Search for the cell housing the specified text and yield its [X, Y] center coordinate. 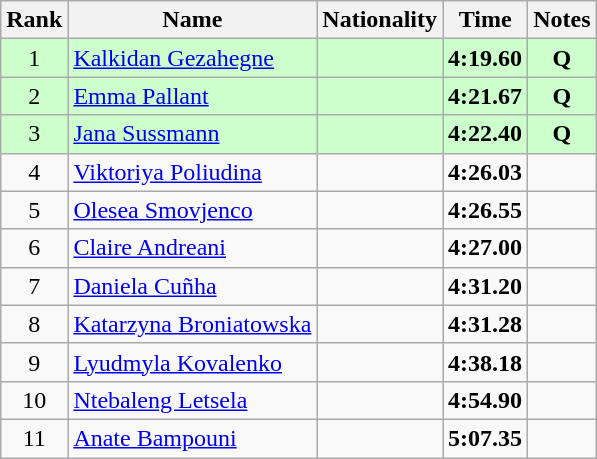
4:31.28 [486, 324]
5:07.35 [486, 438]
Emma Pallant [192, 96]
4:31.20 [486, 286]
Time [486, 20]
10 [34, 400]
11 [34, 438]
4:38.18 [486, 362]
Jana Sussmann [192, 134]
4:54.90 [486, 400]
4 [34, 172]
9 [34, 362]
8 [34, 324]
4:27.00 [486, 248]
5 [34, 210]
Anate Bampouni [192, 438]
4:26.03 [486, 172]
4:19.60 [486, 58]
Daniela Cuñha [192, 286]
Claire Andreani [192, 248]
7 [34, 286]
Katarzyna Broniatowska [192, 324]
2 [34, 96]
Rank [34, 20]
Kalkidan Gezahegne [192, 58]
Viktoriya Poliudina [192, 172]
Lyudmyla Kovalenko [192, 362]
4:22.40 [486, 134]
Name [192, 20]
4:26.55 [486, 210]
1 [34, 58]
4:21.67 [486, 96]
Ntebaleng Letsela [192, 400]
3 [34, 134]
Nationality [380, 20]
Notes [562, 20]
Olesea Smovjenco [192, 210]
6 [34, 248]
